From the cell containing the given text, extract its center point as (X, Y) coordinate. 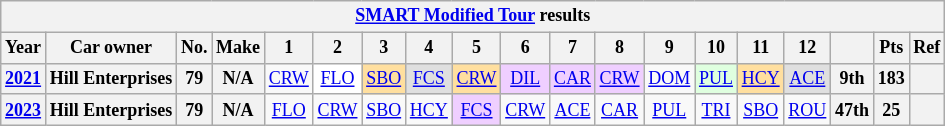
25 (891, 110)
TRI (716, 110)
7 (573, 48)
Ref (927, 48)
1 (288, 48)
Year (24, 48)
ROU (808, 110)
No. (194, 48)
DIL (526, 78)
10 (716, 48)
9 (670, 48)
5 (476, 48)
DOM (670, 78)
4 (428, 48)
47th (852, 110)
8 (620, 48)
6 (526, 48)
2 (338, 48)
Make (238, 48)
9th (852, 78)
11 (760, 48)
2021 (24, 78)
2023 (24, 110)
3 (384, 48)
12 (808, 48)
Car owner (110, 48)
SMART Modified Tour results (473, 16)
Pts (891, 48)
183 (891, 78)
